Locate the cell with the specified text and output its [x, y] center coordinate. 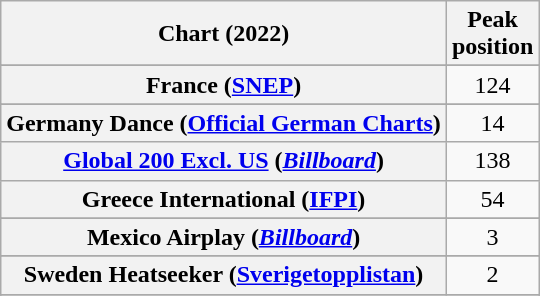
France (SNEP) [224, 85]
Sweden Heatseeker (Sverigetopplistan) [224, 275]
Peakposition [492, 34]
Greece International (IFPI) [224, 199]
Germany Dance (Official German Charts) [224, 123]
2 [492, 275]
Chart (2022) [224, 34]
138 [492, 161]
124 [492, 85]
Global 200 Excl. US (Billboard) [224, 161]
3 [492, 237]
Mexico Airplay (Billboard) [224, 237]
54 [492, 199]
14 [492, 123]
